Return the [x, y] coordinate for the center point of the cell that contains the specified text.  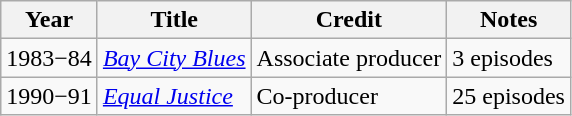
Co-producer [349, 96]
1983−84 [50, 58]
Year [50, 20]
Bay City Blues [174, 58]
Equal Justice [174, 96]
Associate producer [349, 58]
Credit [349, 20]
Title [174, 20]
25 episodes [509, 96]
Notes [509, 20]
3 episodes [509, 58]
1990−91 [50, 96]
